Determine the [x, y] coordinate at the center of the cell enclosing the given text.  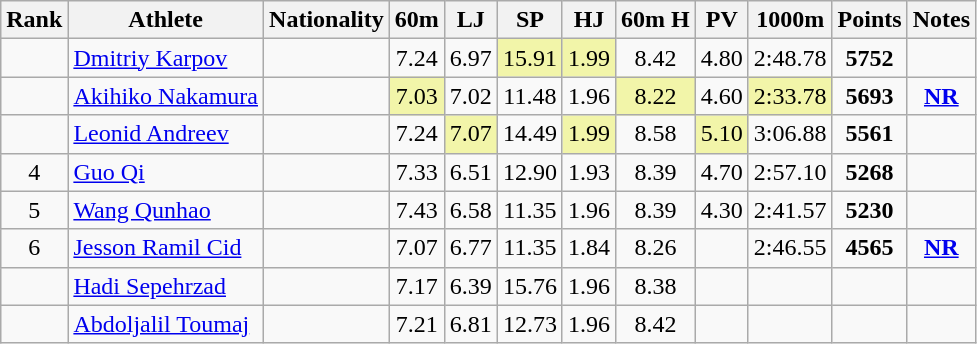
Abdoljalil Toumaj [166, 324]
2:57.10 [790, 172]
3:06.88 [790, 134]
11.48 [530, 96]
8.38 [656, 286]
15.76 [530, 286]
6.39 [470, 286]
5752 [870, 58]
Athlete [166, 20]
7.33 [416, 172]
Dmitriy Karpov [166, 58]
5.10 [722, 134]
8.58 [656, 134]
4.30 [722, 210]
4.60 [722, 96]
Guo Qi [166, 172]
5230 [870, 210]
1000m [790, 20]
2:33.78 [790, 96]
4.70 [722, 172]
5 [34, 210]
60m [416, 20]
5693 [870, 96]
6.77 [470, 248]
5561 [870, 134]
6.97 [470, 58]
SP [530, 20]
1.84 [588, 248]
Notes [941, 20]
4.80 [722, 58]
PV [722, 20]
Jesson Ramil Cid [166, 248]
7.43 [416, 210]
Akihiko Nakamura [166, 96]
Points [870, 20]
6.81 [470, 324]
4 [34, 172]
60m H [656, 20]
14.49 [530, 134]
7.21 [416, 324]
7.02 [470, 96]
6.58 [470, 210]
8.26 [656, 248]
6 [34, 248]
HJ [588, 20]
Wang Qunhao [166, 210]
Leonid Andreev [166, 134]
12.90 [530, 172]
2:48.78 [790, 58]
2:46.55 [790, 248]
4565 [870, 248]
Hadi Sepehrzad [166, 286]
2:41.57 [790, 210]
1.93 [588, 172]
15.91 [530, 58]
Nationality [327, 20]
6.51 [470, 172]
12.73 [530, 324]
7.17 [416, 286]
8.22 [656, 96]
Rank [34, 20]
7.03 [416, 96]
5268 [870, 172]
LJ [470, 20]
